Return (x, y) of the center of cell containing provided text 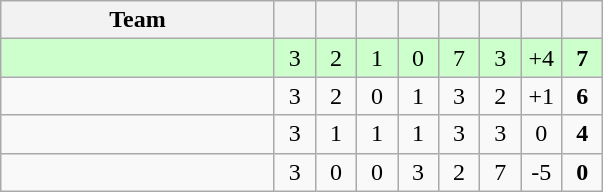
Team (138, 20)
+4 (542, 58)
-5 (542, 172)
6 (582, 96)
4 (582, 134)
+1 (542, 96)
